Return [x, y] of the center of cell containing provided text 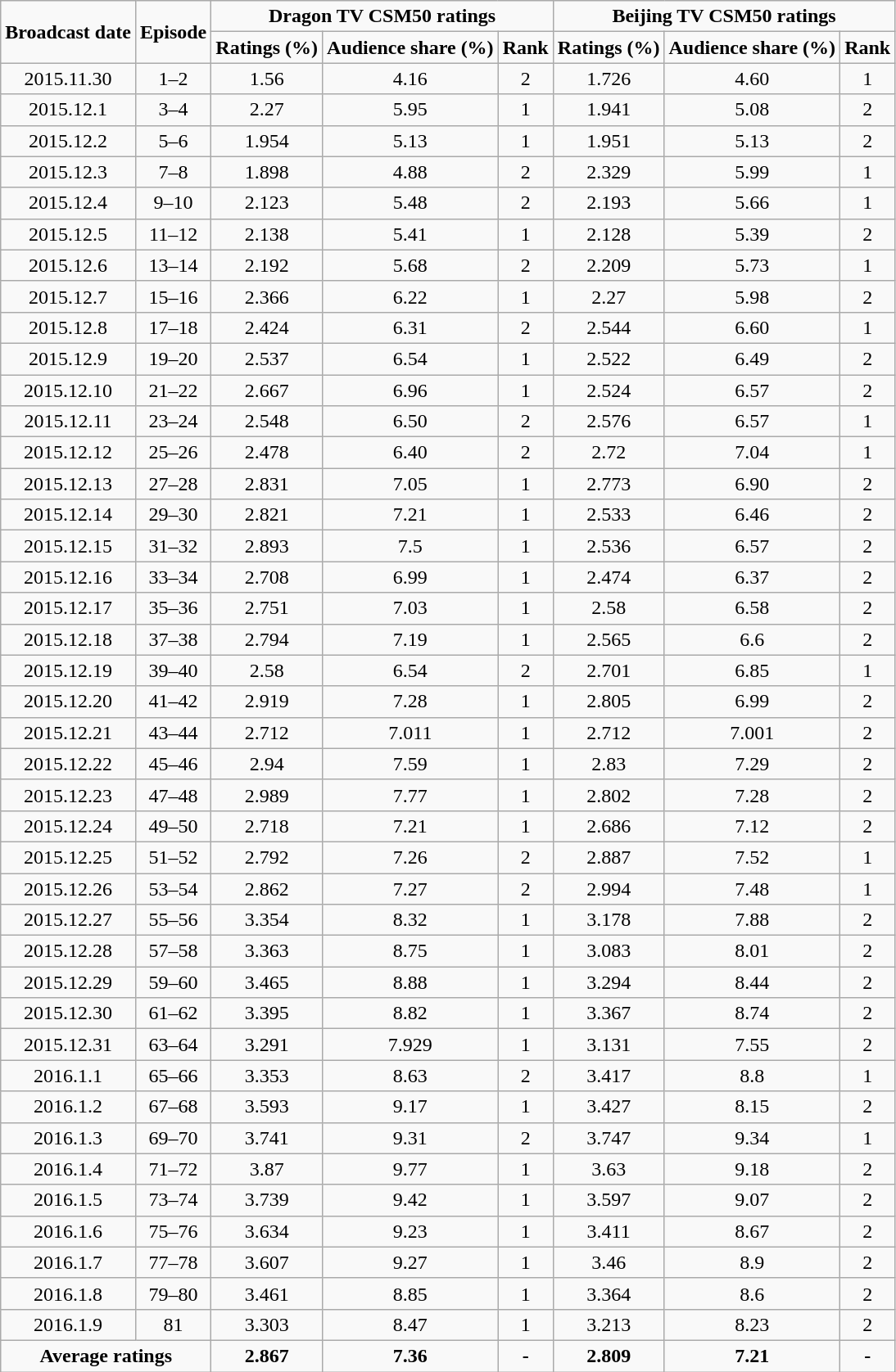
55–56 [173, 920]
2.751 [267, 608]
2.193 [609, 203]
7.001 [752, 733]
3.747 [609, 1138]
2016.1.8 [69, 1293]
2.792 [267, 857]
2016.1.7 [69, 1262]
2.72 [609, 453]
3.291 [267, 1045]
6.50 [411, 422]
6.49 [752, 359]
7.929 [411, 1045]
2.329 [609, 172]
2015.12.9 [69, 359]
6.90 [752, 484]
19–20 [173, 359]
2.522 [609, 359]
4.88 [411, 172]
2.548 [267, 422]
67–68 [173, 1107]
2.831 [267, 484]
2.128 [609, 234]
8.15 [752, 1107]
6.85 [752, 670]
1.941 [609, 110]
2.887 [609, 857]
2016.1.3 [69, 1138]
5.99 [752, 172]
8.63 [411, 1076]
2.893 [267, 546]
9.18 [752, 1169]
1.726 [609, 79]
9.07 [752, 1200]
2015.12.24 [69, 826]
71–72 [173, 1169]
29–30 [173, 515]
2015.12.4 [69, 203]
2.209 [609, 265]
2.565 [609, 639]
8.8 [752, 1076]
13–14 [173, 265]
6.37 [752, 577]
39–40 [173, 670]
2.701 [609, 670]
3.213 [609, 1325]
53–54 [173, 888]
2.686 [609, 826]
2.805 [609, 702]
3.465 [267, 982]
1.954 [267, 141]
79–80 [173, 1293]
7.011 [411, 733]
2.867 [267, 1356]
9–10 [173, 203]
3.634 [267, 1231]
47–48 [173, 795]
4.60 [752, 79]
6.60 [752, 327]
2015.12.29 [69, 982]
7.55 [752, 1045]
8.6 [752, 1293]
41–42 [173, 702]
8.01 [752, 951]
5.98 [752, 296]
21–22 [173, 390]
1.56 [267, 79]
3.741 [267, 1138]
5–6 [173, 141]
9.17 [411, 1107]
2.862 [267, 888]
5.48 [411, 203]
3.593 [267, 1107]
3.367 [609, 1013]
61–62 [173, 1013]
2015.12.11 [69, 422]
3.739 [267, 1200]
2.123 [267, 203]
23–24 [173, 422]
5.08 [752, 110]
2015.12.30 [69, 1013]
81 [173, 1325]
7.36 [411, 1356]
8.75 [411, 951]
Dragon TV CSM50 ratings [382, 16]
2.536 [609, 546]
15–16 [173, 296]
2.537 [267, 359]
2015.12.7 [69, 296]
2.809 [609, 1356]
2.474 [609, 577]
6.6 [752, 639]
8.44 [752, 982]
2015.12.15 [69, 546]
6.31 [411, 327]
2015.12.10 [69, 390]
3.083 [609, 951]
33–34 [173, 577]
4.16 [411, 79]
8.88 [411, 982]
2015.12.16 [69, 577]
2015.12.3 [69, 172]
2.718 [267, 826]
2016.1.5 [69, 1200]
8.23 [752, 1325]
45–46 [173, 764]
1–2 [173, 79]
2.533 [609, 515]
25–26 [173, 453]
35–36 [173, 608]
7.29 [752, 764]
3.364 [609, 1293]
8.32 [411, 920]
2.94 [267, 764]
7.5 [411, 546]
3.363 [267, 951]
2015.12.13 [69, 484]
2.989 [267, 795]
2015.12.28 [69, 951]
7.04 [752, 453]
2.919 [267, 702]
37–38 [173, 639]
3.87 [267, 1169]
2015.12.1 [69, 110]
57–58 [173, 951]
7.05 [411, 484]
8.67 [752, 1231]
9.27 [411, 1262]
2015.12.22 [69, 764]
65–66 [173, 1076]
2.708 [267, 577]
8.74 [752, 1013]
9.42 [411, 1200]
2.138 [267, 234]
3.395 [267, 1013]
3.294 [609, 982]
43–44 [173, 733]
7.19 [411, 639]
3.417 [609, 1076]
73–74 [173, 1200]
8.9 [752, 1262]
2016.1.4 [69, 1169]
6.22 [411, 296]
2015.11.30 [69, 79]
2015.12.6 [69, 265]
1.898 [267, 172]
8.82 [411, 1013]
2015.12.18 [69, 639]
7.03 [411, 608]
2.994 [609, 888]
9.77 [411, 1169]
2.794 [267, 639]
2015.12.31 [69, 1045]
2015.12.19 [69, 670]
75–76 [173, 1231]
2.544 [609, 327]
2015.12.12 [69, 453]
6.96 [411, 390]
2.821 [267, 515]
2016.1.1 [69, 1076]
5.95 [411, 110]
5.66 [752, 203]
5.41 [411, 234]
3.461 [267, 1293]
2016.1.2 [69, 1107]
3.63 [609, 1169]
2015.12.27 [69, 920]
6.46 [752, 515]
2015.12.2 [69, 141]
7.59 [411, 764]
9.31 [411, 1138]
8.47 [411, 1325]
2015.12.25 [69, 857]
2015.12.21 [69, 733]
7.88 [752, 920]
2.576 [609, 422]
2015.12.26 [69, 888]
3.303 [267, 1325]
2.83 [609, 764]
2015.12.5 [69, 234]
7.77 [411, 795]
3.178 [609, 920]
69–70 [173, 1138]
3.427 [609, 1107]
2.667 [267, 390]
Episode [173, 32]
9.34 [752, 1138]
2.478 [267, 453]
2015.12.23 [69, 795]
7.52 [752, 857]
2.366 [267, 296]
3.131 [609, 1045]
59–60 [173, 982]
27–28 [173, 484]
6.58 [752, 608]
2.192 [267, 265]
3.597 [609, 1200]
7.12 [752, 826]
2.424 [267, 327]
2.802 [609, 795]
31–32 [173, 546]
2016.1.9 [69, 1325]
Beijing TV CSM50 ratings [724, 16]
3.353 [267, 1076]
63–64 [173, 1045]
3–4 [173, 110]
Broadcast date [69, 32]
7–8 [173, 172]
5.39 [752, 234]
77–78 [173, 1262]
2.524 [609, 390]
3.46 [609, 1262]
5.73 [752, 265]
2016.1.6 [69, 1231]
2015.12.14 [69, 515]
2015.12.20 [69, 702]
49–50 [173, 826]
1.951 [609, 141]
9.23 [411, 1231]
7.26 [411, 857]
51–52 [173, 857]
2.773 [609, 484]
8.85 [411, 1293]
3.411 [609, 1231]
6.40 [411, 453]
Average ratings [106, 1356]
2015.12.17 [69, 608]
11–12 [173, 234]
7.27 [411, 888]
3.607 [267, 1262]
2015.12.8 [69, 327]
3.354 [267, 920]
7.48 [752, 888]
5.68 [411, 265]
17–18 [173, 327]
